Detect which cell encompasses the target text, then output its (x, y) center coordinate. 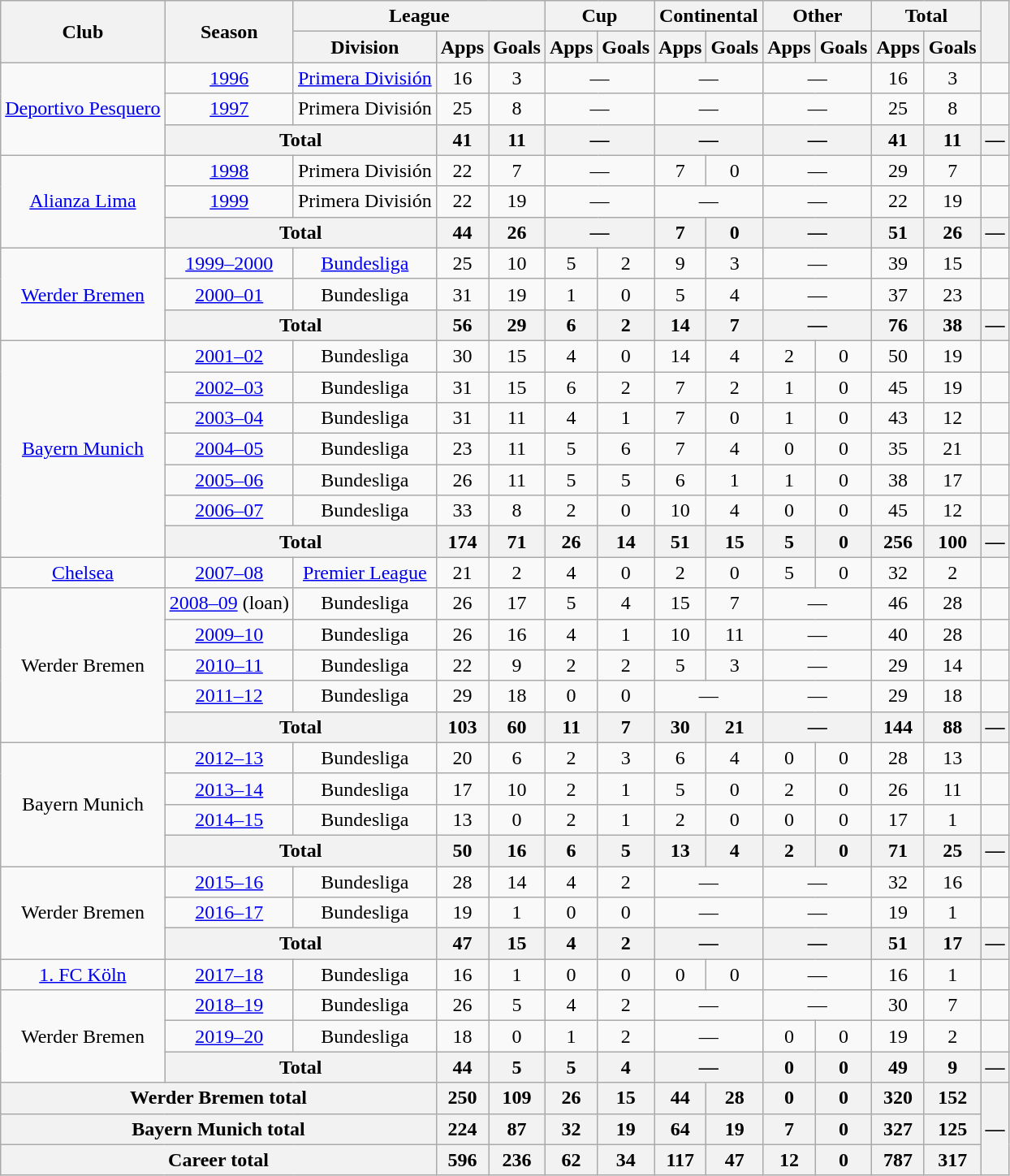
2017–18 (229, 975)
144 (898, 727)
Other (818, 16)
2005–06 (229, 480)
35 (898, 449)
87 (517, 1129)
103 (462, 727)
2014–15 (229, 819)
1. FC Köln (83, 975)
100 (952, 542)
2015–16 (229, 881)
1999–2000 (229, 263)
320 (898, 1098)
224 (462, 1129)
327 (898, 1129)
2006–07 (229, 511)
62 (571, 1160)
37 (898, 294)
2012–13 (229, 758)
250 (462, 1098)
Career total (218, 1160)
49 (898, 1067)
2010–11 (229, 665)
1996 (229, 78)
Club (83, 32)
88 (952, 727)
20 (462, 758)
Season (229, 32)
256 (898, 542)
117 (680, 1160)
43 (898, 418)
Premier League (365, 573)
40 (898, 634)
1998 (229, 171)
34 (626, 1160)
2011–12 (229, 696)
Cup (599, 16)
2000–01 (229, 294)
109 (517, 1098)
Chelsea (83, 573)
2004–05 (229, 449)
317 (952, 1160)
787 (898, 1160)
125 (952, 1129)
152 (952, 1098)
39 (898, 263)
1999 (229, 201)
64 (680, 1129)
2013–14 (229, 789)
2003–04 (229, 418)
33 (462, 511)
596 (462, 1160)
236 (517, 1160)
2001–02 (229, 356)
2018–19 (229, 1005)
174 (462, 542)
Deportivo Pesquero (83, 109)
Bayern Munich total (218, 1129)
Alianza Lima (83, 201)
2016–17 (229, 913)
56 (462, 325)
2007–08 (229, 573)
1997 (229, 109)
Werder Bremen total (218, 1098)
2002–03 (229, 387)
76 (898, 325)
2008–09 (loan) (229, 603)
Division (365, 47)
Continental (709, 16)
2019–20 (229, 1036)
60 (517, 727)
46 (898, 603)
2009–10 (229, 634)
League (419, 16)
